Extract the (X, Y) coordinate from the center of the cell holding the provided text.  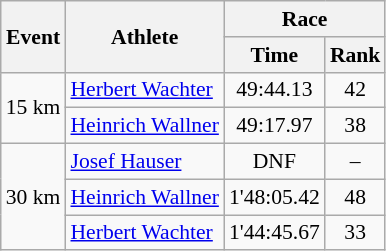
30 km (34, 198)
Rank (356, 55)
15 km (34, 108)
38 (356, 126)
Time (274, 55)
33 (356, 233)
49:44.13 (274, 90)
Josef Hauser (144, 162)
Event (34, 36)
Athlete (144, 36)
1'44:45.67 (274, 233)
– (356, 162)
Race (305, 19)
DNF (274, 162)
42 (356, 90)
1'48:05.42 (274, 197)
48 (356, 197)
49:17.97 (274, 126)
